Detect which cell encompasses the target text, then output its [X, Y] center coordinate. 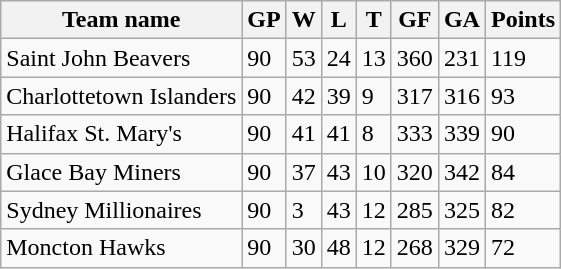
119 [522, 58]
L [338, 20]
325 [462, 210]
339 [462, 134]
82 [522, 210]
93 [522, 96]
320 [414, 172]
10 [374, 172]
360 [414, 58]
84 [522, 172]
GP [264, 20]
Charlottetown Islanders [122, 96]
317 [414, 96]
Points [522, 20]
9 [374, 96]
285 [414, 210]
Team name [122, 20]
Sydney Millionaires [122, 210]
GF [414, 20]
231 [462, 58]
Glace Bay Miners [122, 172]
329 [462, 248]
72 [522, 248]
Moncton Hawks [122, 248]
GA [462, 20]
37 [304, 172]
316 [462, 96]
48 [338, 248]
W [304, 20]
342 [462, 172]
39 [338, 96]
Saint John Beavers [122, 58]
53 [304, 58]
13 [374, 58]
Halifax St. Mary's [122, 134]
8 [374, 134]
268 [414, 248]
3 [304, 210]
333 [414, 134]
30 [304, 248]
42 [304, 96]
T [374, 20]
24 [338, 58]
